Provide the (x, y) coordinate of the cell's center where the given text is located.  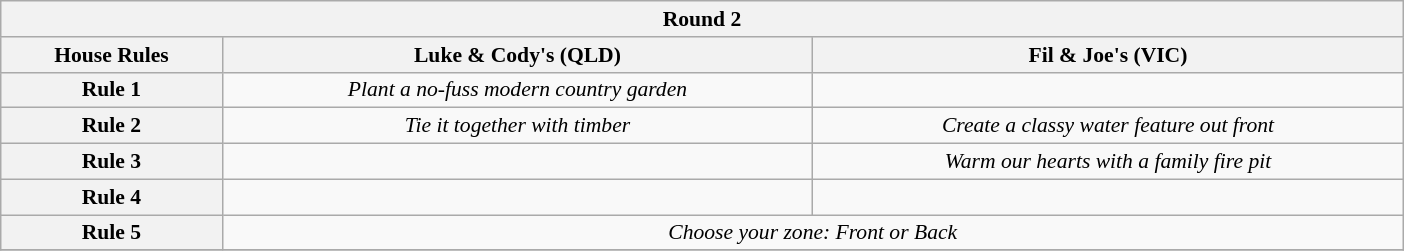
Round 2 (702, 19)
Rule 3 (112, 162)
Rule 4 (112, 197)
Plant a no-fuss modern country garden (518, 90)
Warm our hearts with a family fire pit (1108, 162)
Rule 2 (112, 126)
Rule 5 (112, 233)
Choose your zone: Front or Back (812, 233)
House Rules (112, 55)
Rule 1 (112, 90)
Luke & Cody's (QLD) (518, 55)
Tie it together with timber (518, 126)
Fil & Joe's (VIC) (1108, 55)
Create a classy water feature out front (1108, 126)
